Search for the cell housing the specified text and yield its [X, Y] center coordinate. 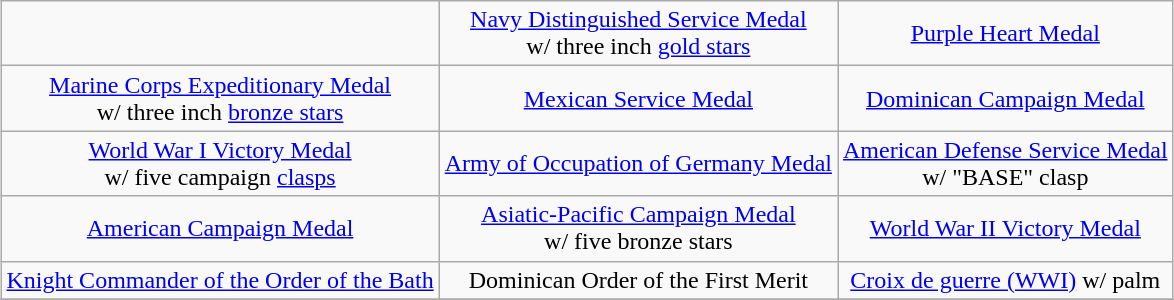
Marine Corps Expeditionary Medal w/ three inch bronze stars [220, 98]
Mexican Service Medal [638, 98]
Knight Commander of the Order of the Bath [220, 280]
Army of Occupation of Germany Medal [638, 164]
American Defense Service Medal w/ "BASE" clasp [1006, 164]
Asiatic-Pacific Campaign Medal w/ five bronze stars [638, 228]
American Campaign Medal [220, 228]
Navy Distinguished Service Medal w/ three inch gold stars [638, 34]
World War I Victory Medal w/ five campaign clasps [220, 164]
World War II Victory Medal [1006, 228]
Purple Heart Medal [1006, 34]
Dominican Campaign Medal [1006, 98]
Croix de guerre (WWI) w/ palm [1006, 280]
Dominican Order of the First Merit [638, 280]
